Return [X, Y] of the center of cell containing provided text 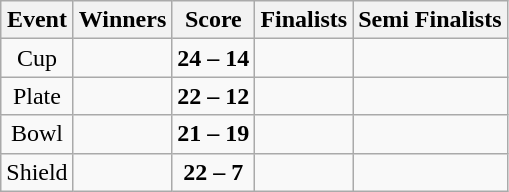
Score [214, 20]
22 – 12 [214, 96]
24 – 14 [214, 58]
Semi Finalists [430, 20]
Plate [37, 96]
Finalists [304, 20]
Event [37, 20]
Bowl [37, 134]
21 – 19 [214, 134]
22 – 7 [214, 172]
Shield [37, 172]
Cup [37, 58]
Winners [122, 20]
